Determine the (X, Y) coordinate at the center of the cell enclosing the given text.  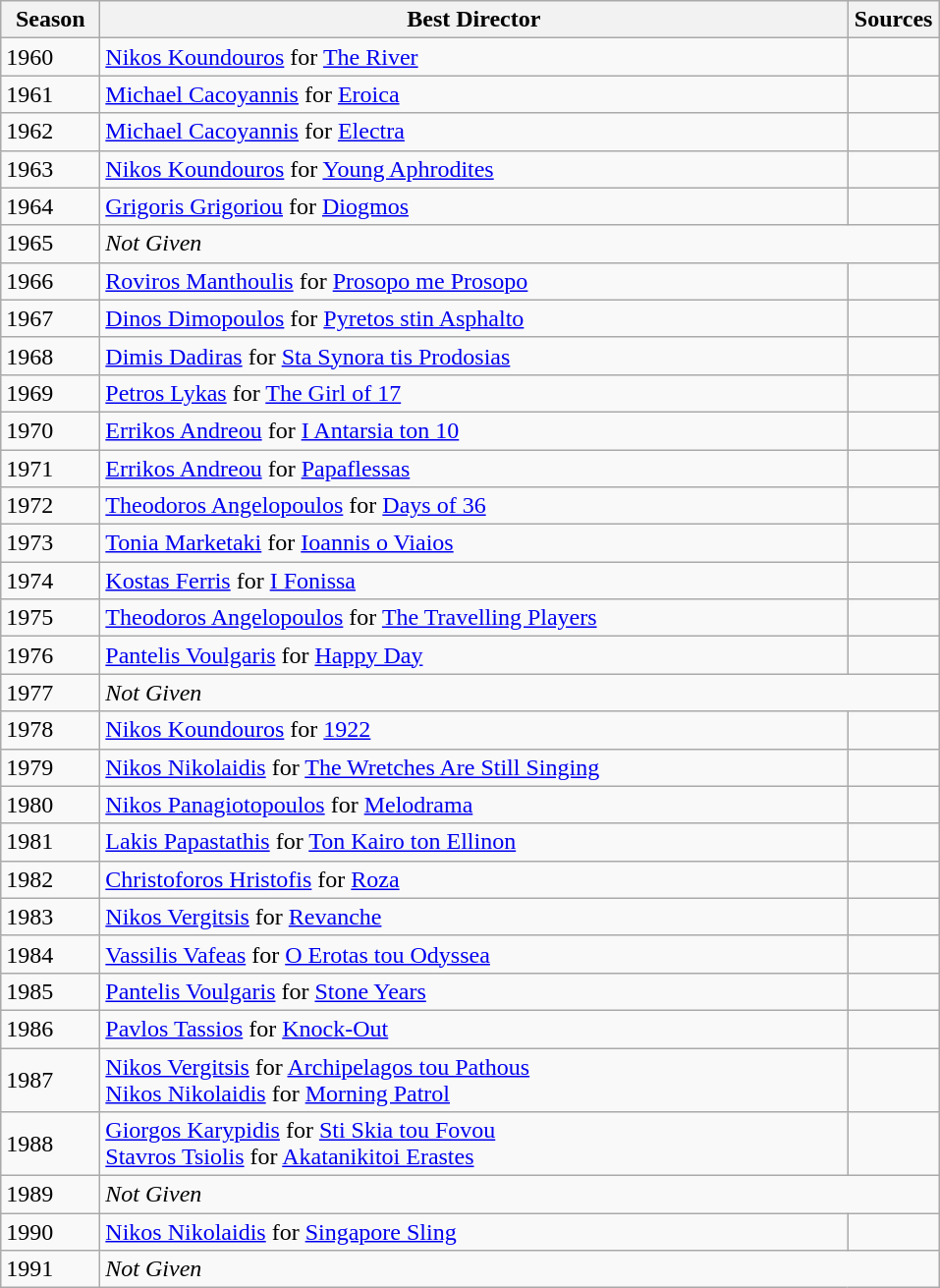
Petros Lykas for The Girl of 17 (473, 393)
1985 (51, 991)
1980 (51, 805)
1982 (51, 879)
Nikos Vergitsis for Revanche (473, 917)
1962 (51, 132)
Kostas Ferris for I Fonissa (473, 581)
Nikos Nikolaidis for Singapore Sling (473, 1232)
Pavlos Tassios for Knock-Out (473, 1029)
1960 (51, 57)
Nikos Nikolaidis for The Wretches Are Still Singing (473, 767)
1966 (51, 281)
1988 (51, 1144)
1990 (51, 1232)
Dinos Dimopoulos for Pyretos stin Asphalto (473, 318)
1987 (51, 1079)
Pantelis Voulgaris for Happy Day (473, 655)
1991 (51, 1269)
1963 (51, 169)
Nikos Koundouros for Young Aphrodites (473, 169)
1979 (51, 767)
1983 (51, 917)
1973 (51, 543)
1989 (51, 1195)
1978 (51, 730)
Michael Cacoyannis for Electra (473, 132)
1969 (51, 393)
1984 (51, 954)
Errikos Andreou for I Antarsia ton 10 (473, 430)
1981 (51, 842)
Tonia Marketaki for Ioannis o Viaios (473, 543)
1968 (51, 356)
Nikos Panagiotopoulos for Melodrama (473, 805)
Nikos Vergitsis for Archipelagos tou PathousNikos Nikolaidis for Morning Patrol (473, 1079)
Nikos Koundouros for The River (473, 57)
1977 (51, 693)
1972 (51, 506)
1986 (51, 1029)
Dimis Dadiras for Sta Synora tis Prodosias (473, 356)
1961 (51, 94)
Roviros Manthoulis for Prosopo me Prosopo (473, 281)
Michael Cacoyannis for Eroica (473, 94)
1975 (51, 618)
Pantelis Voulgaris for Stone Years (473, 991)
Best Director (473, 20)
1965 (51, 244)
1971 (51, 469)
Lakis Papastathis for Ton Kairo ton Ellinon (473, 842)
1976 (51, 655)
1974 (51, 581)
Vassilis Vafeas for O Erotas tou Odyssea (473, 954)
Giorgos Karypidis for Sti Skia tou FovouStavros Tsiolis for Akatanikitoi Erastes (473, 1144)
Christoforos Hristofis for Roza (473, 879)
1964 (51, 206)
1967 (51, 318)
Grigoris Grigoriou for Diogmos (473, 206)
Theodoros Angelopoulos for The Travelling Players (473, 618)
1970 (51, 430)
Sources (894, 20)
Theodoros Angelopoulos for Days of 36 (473, 506)
Season (51, 20)
Nikos Koundouros for 1922 (473, 730)
Errikos Andreou for Papaflessas (473, 469)
